Identify which cell holds the provided text, then report its [x, y] central coordinate. 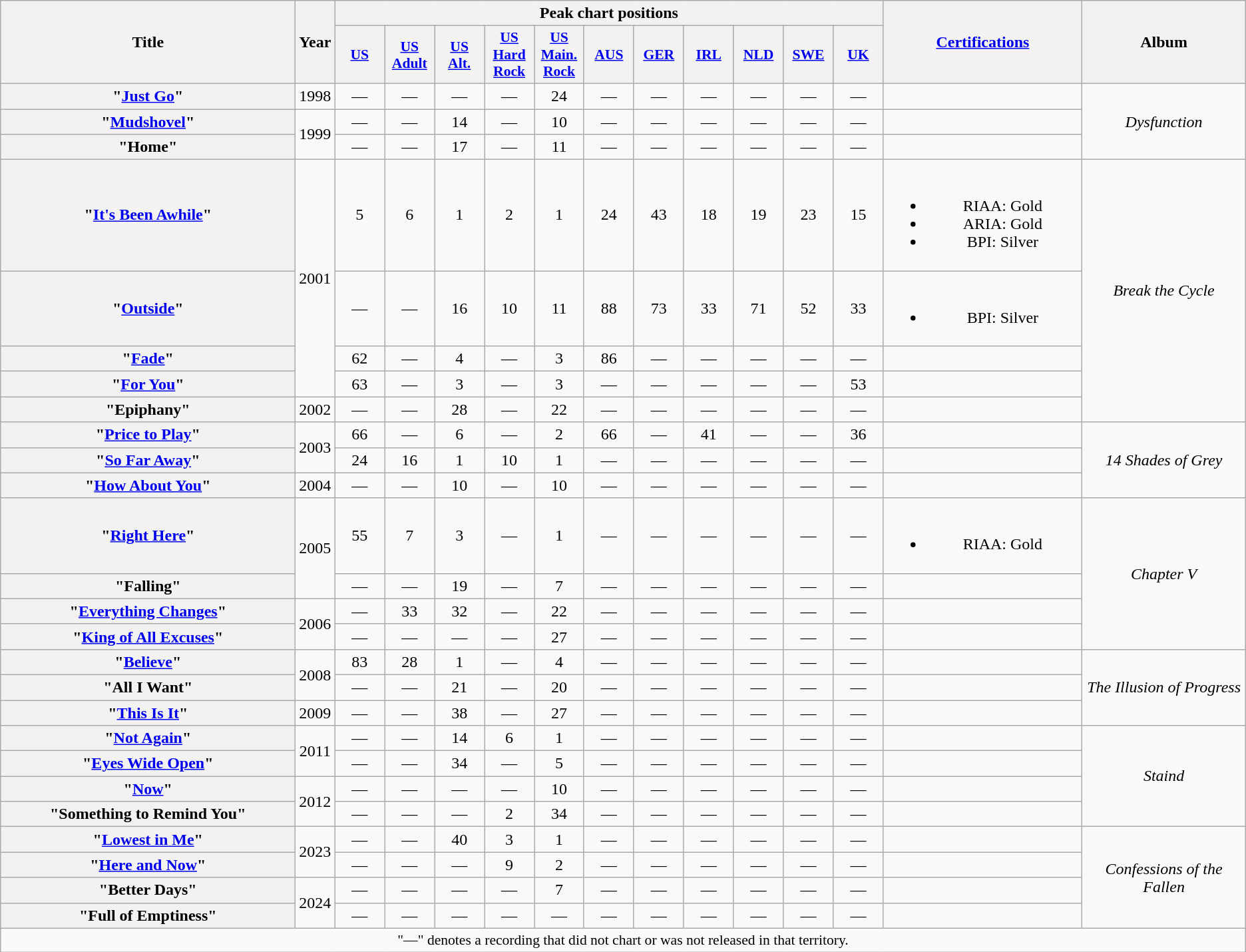
BPI: Silver [982, 309]
2023 [315, 852]
17 [459, 147]
"Home" [148, 147]
71 [759, 309]
Dysfunction [1163, 121]
"Everything Changes" [148, 611]
53 [859, 384]
"Better Days" [148, 890]
2006 [315, 624]
RIAA: Gold [982, 535]
"King of All Excuses" [148, 636]
"How About You" [148, 485]
"Full of Emptiness" [148, 915]
"Just Go" [148, 96]
"Believe" [148, 662]
"So Far Away" [148, 460]
52 [808, 309]
USAlt. [459, 55]
2004 [315, 485]
"Here and Now" [148, 865]
"Now" [148, 789]
The Illusion of Progress [1163, 687]
NLD [759, 55]
2001 [315, 278]
43 [659, 216]
RIAA: GoldARIA: GoldBPI: Silver [982, 216]
GER [659, 55]
USHard Rock [510, 55]
"Price to Play" [148, 435]
73 [659, 309]
63 [359, 384]
"—" denotes a recording that did not chart or was not released in that territory. [623, 940]
Chapter V [1163, 574]
2008 [315, 674]
2003 [315, 447]
41 [708, 435]
"This Is It" [148, 713]
Album [1163, 43]
88 [608, 309]
"Outside" [148, 309]
32 [459, 611]
Peak chart positions [609, 13]
UK [859, 55]
SWE [808, 55]
"Something to Remind You" [148, 814]
1999 [315, 134]
86 [608, 359]
2002 [315, 409]
36 [859, 435]
38 [459, 713]
"Eyes Wide Open" [148, 764]
Staind [1163, 776]
2012 [315, 802]
23 [808, 216]
Title [148, 43]
15 [859, 216]
"Mudshovel" [148, 122]
Year [315, 43]
2009 [315, 713]
20 [559, 687]
2024 [315, 903]
Certifications [982, 43]
9 [510, 865]
Confessions of the Fallen [1163, 877]
IRL [708, 55]
USAdult [410, 55]
14 Shades of Grey [1163, 460]
55 [359, 535]
1998 [315, 96]
62 [359, 359]
"For You" [148, 384]
"It's Been Awhile" [148, 216]
21 [459, 687]
2011 [315, 751]
"Fade" [148, 359]
"All I Want" [148, 687]
US [359, 55]
"Not Again" [148, 738]
USMain. Rock [559, 55]
"Falling" [148, 586]
83 [359, 662]
"Lowest in Me" [148, 839]
2005 [315, 549]
AUS [608, 55]
40 [459, 839]
"Epiphany" [148, 409]
"Right Here" [148, 535]
Break the Cycle [1163, 291]
18 [708, 216]
